For the text-containing cell, return its midpoint in (x, y) coordinate format. 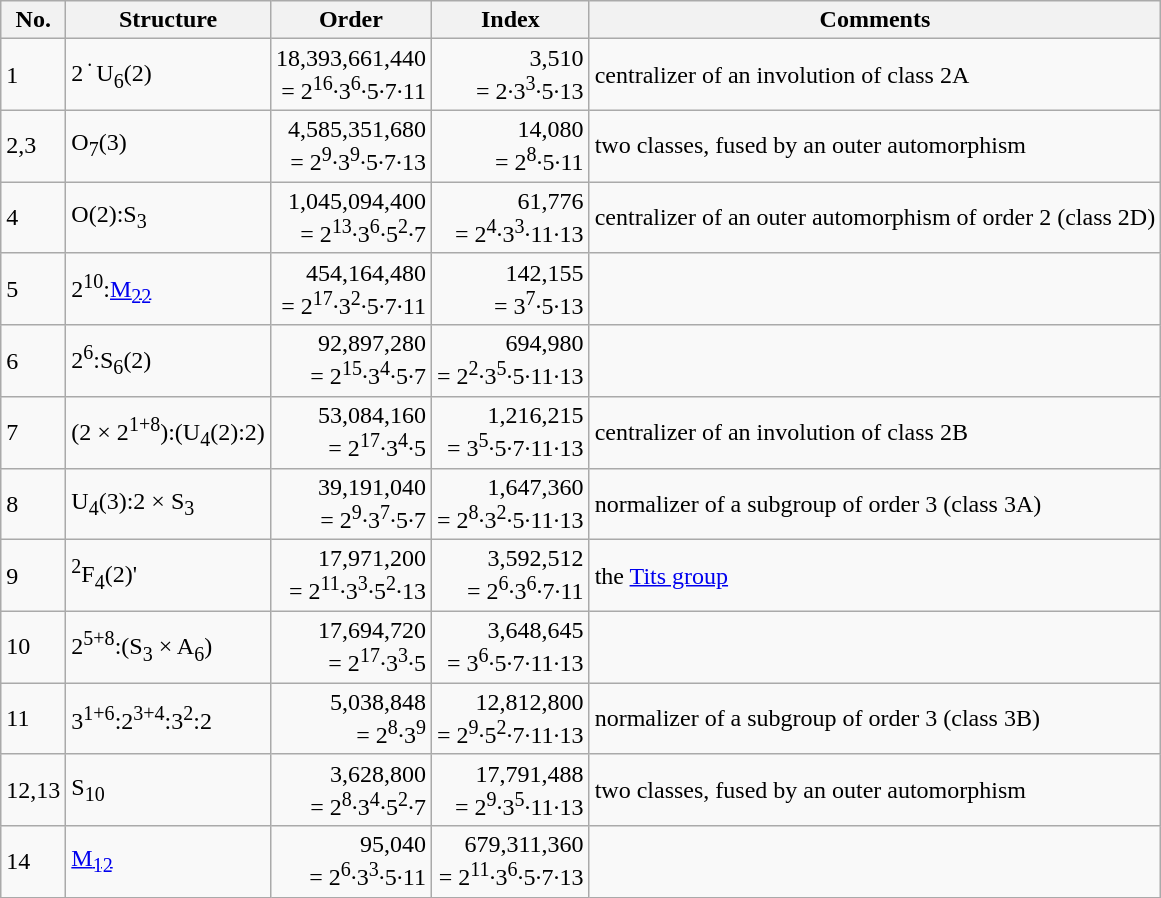
8 (34, 504)
142,155= 37·5·13 (510, 289)
5,038,848= 28·39 (350, 719)
17,791,488= 29·35·11·13 (510, 790)
1,216,215= 35·5·7·11·13 (510, 433)
679,311,360= 211·36·5·7·13 (510, 862)
centralizer of an outer automorphism of order 2 (class 2D) (875, 218)
25+8:(S3 × A6) (168, 647)
3,648,645= 36·5·7·11·13 (510, 647)
10 (34, 647)
the Tits group (875, 576)
61,776= 24·33·11·13 (510, 218)
7 (34, 433)
centralizer of an involution of class 2B (875, 433)
31+6:23+4:32:2 (168, 719)
S10 (168, 790)
U4(3):2 × S3 (168, 504)
3,592,512= 26·36·7·11 (510, 576)
M12 (168, 862)
Index (510, 20)
6 (34, 361)
Order (350, 20)
2,3 (34, 146)
(2 × 21+8):(U4(2):2) (168, 433)
39,191,040= 29·37·5·7 (350, 504)
18,393,661,440= 216·36·5·7·11 (350, 75)
92,897,280= 215·34·5·7 (350, 361)
4,585,351,680= 29·39·5·7·13 (350, 146)
Structure (168, 20)
17,694,720= 217·33·5 (350, 647)
3,510= 2·33·5·13 (510, 75)
9 (34, 576)
normalizer of a subgroup of order 3 (class 3A) (875, 504)
1,045,094,400= 213·36·52·7 (350, 218)
No. (34, 20)
normalizer of a subgroup of order 3 (class 3B) (875, 719)
centralizer of an involution of class 2A (875, 75)
14,080= 28·5·11 (510, 146)
26:S6(2) (168, 361)
4 (34, 218)
53,084,160= 217·34·5 (350, 433)
2F4(2)' (168, 576)
454,164,480= 217·32·5·7·11 (350, 289)
5 (34, 289)
1,647,360= 28·32·5·11·13 (510, 504)
O7(3) (168, 146)
17,971,200= 211·33·52·13 (350, 576)
95,040= 26·33·5·11 (350, 862)
1 (34, 75)
3,628,800= 28·34·52·7 (350, 790)
O(2):S3 (168, 218)
2 · U6(2) (168, 75)
210:M22 (168, 289)
Comments (875, 20)
14 (34, 862)
12,812,800= 29·52·7·11·13 (510, 719)
11 (34, 719)
694,980= 22·35·5·11·13 (510, 361)
12,13 (34, 790)
